Capture the cell that displays the provided text and extract its (X, Y) central coordinate. 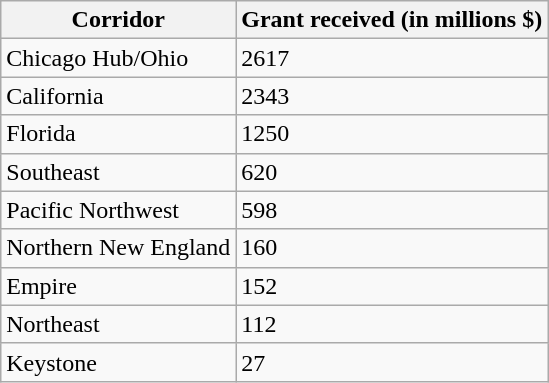
620 (392, 172)
2617 (392, 58)
27 (392, 362)
112 (392, 324)
California (118, 96)
Corridor (118, 20)
Northeast (118, 324)
Empire (118, 286)
Pacific Northwest (118, 210)
598 (392, 210)
2343 (392, 96)
Northern New England (118, 248)
1250 (392, 134)
Keystone (118, 362)
Grant received (in millions $) (392, 20)
160 (392, 248)
Chicago Hub/Ohio (118, 58)
Florida (118, 134)
152 (392, 286)
Southeast (118, 172)
